From the cell containing the given text, extract its center point as [x, y] coordinate. 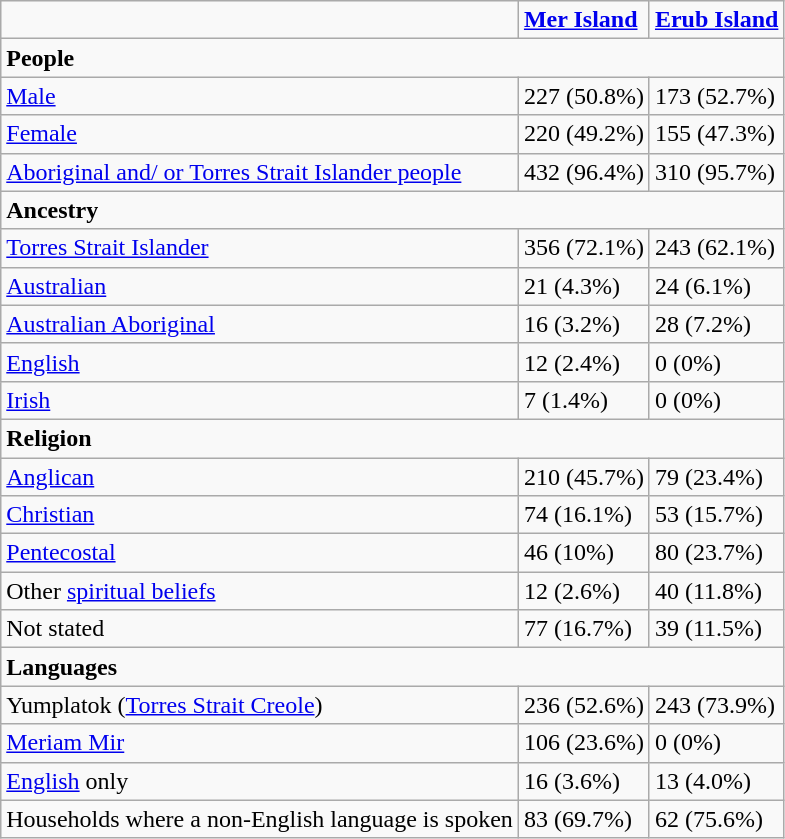
356 (72.1%) [584, 248]
Yumplatok (Torres Strait Creole) [260, 705]
77 (16.7%) [584, 629]
12 (2.4%) [584, 362]
Religion [392, 438]
Irish [260, 400]
16 (3.2%) [584, 324]
79 (23.4%) [716, 477]
Torres Strait Islander [260, 248]
Christian [260, 515]
173 (52.7%) [716, 96]
21 (4.3%) [584, 286]
210 (45.7%) [584, 477]
243 (62.1%) [716, 248]
310 (95.7%) [716, 172]
28 (7.2%) [716, 324]
Male [260, 96]
Erub Island [716, 20]
80 (23.7%) [716, 553]
62 (75.6%) [716, 819]
227 (50.8%) [584, 96]
Not stated [260, 629]
Meriam Mir [260, 743]
74 (16.1%) [584, 515]
24 (6.1%) [716, 286]
English only [260, 781]
39 (11.5%) [716, 629]
Pentecostal [260, 553]
46 (10%) [584, 553]
Other spiritual beliefs [260, 591]
Anglican [260, 477]
220 (49.2%) [584, 134]
Australian Aboriginal [260, 324]
Australian [260, 286]
236 (52.6%) [584, 705]
English [260, 362]
16 (3.6%) [584, 781]
12 (2.6%) [584, 591]
53 (15.7%) [716, 515]
Female [260, 134]
155 (47.3%) [716, 134]
People [392, 58]
13 (4.0%) [716, 781]
7 (1.4%) [584, 400]
Languages [392, 667]
106 (23.6%) [584, 743]
Aboriginal and/ or Torres Strait Islander people [260, 172]
40 (11.8%) [716, 591]
243 (73.9%) [716, 705]
Mer Island [584, 20]
83 (69.7%) [584, 819]
Households where a non-English language is spoken [260, 819]
432 (96.4%) [584, 172]
Ancestry [392, 210]
